Extract the (x, y) coordinate from the center of the cell holding the provided text.  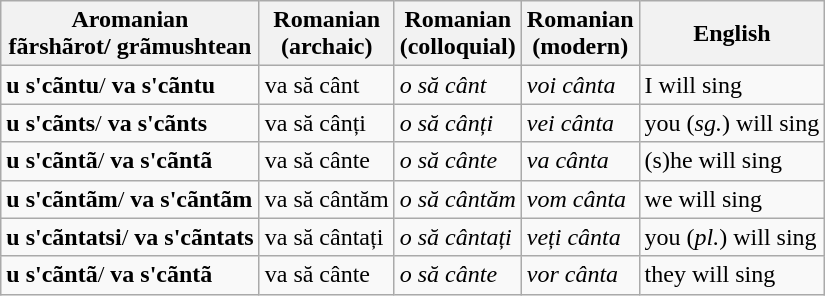
va să cântați (326, 237)
they will sing (732, 275)
va să cânți (326, 123)
vor cânta (580, 275)
u s'cãntãm/ va s'cãntãm (130, 199)
o să cânți (458, 123)
voi cânta (580, 85)
va să cânt (326, 85)
English (732, 34)
Aromanianfãrshãrot/ grãmushtean (130, 34)
o să cânt (458, 85)
Romanian(colloquial) (458, 34)
vom cânta (580, 199)
o să cântăm (458, 199)
you (pl.) will sing (732, 237)
o să cântați (458, 237)
u s'cãntatsi/ va s'cãntats (130, 237)
we will sing (732, 199)
you (sg.) will sing (732, 123)
(s)he will sing (732, 161)
u s'cãntu/ va s'cãntu (130, 85)
va cânta (580, 161)
Romanian(archaic) (326, 34)
veți cânta (580, 237)
va să cântăm (326, 199)
I will sing (732, 85)
Romanian(modern) (580, 34)
vei cânta (580, 123)
u s'cãnts/ va s'cãnts (130, 123)
